Output the (X, Y) coordinate of the center of the cell containing the given text.  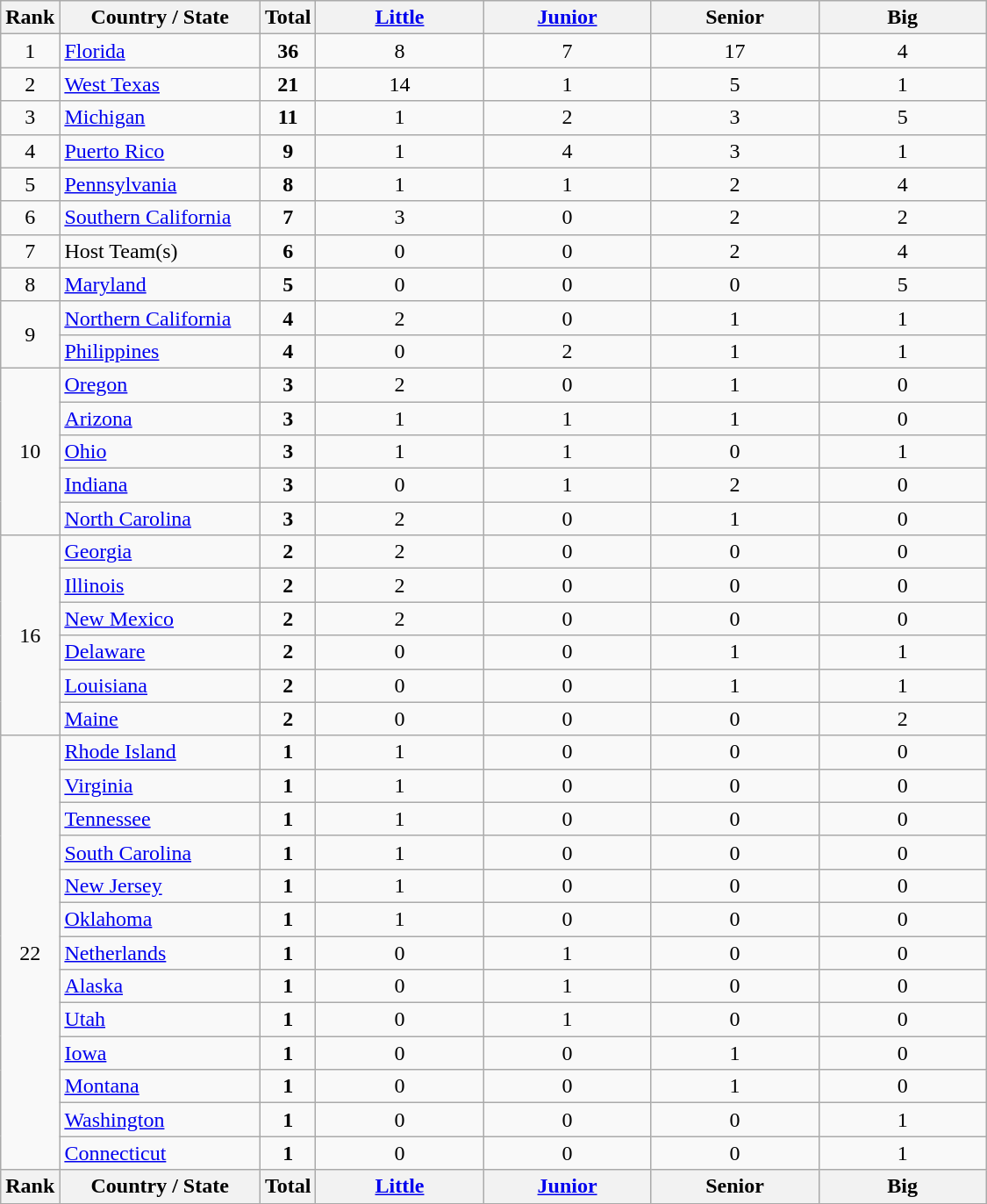
South Carolina (160, 852)
West Texas (160, 84)
Ohio (160, 452)
Utah (160, 1020)
21 (288, 84)
Delaware (160, 652)
Michigan (160, 118)
Northern California (160, 318)
Florida (160, 51)
Oklahoma (160, 919)
Louisiana (160, 685)
Oregon (160, 384)
Alaska (160, 986)
Arizona (160, 419)
Maryland (160, 284)
Indiana (160, 485)
Montana (160, 1086)
Pennsylvania (160, 184)
36 (288, 51)
Georgia (160, 552)
Rhode Island (160, 752)
10 (30, 451)
Virginia (160, 785)
Connecticut (160, 1153)
Host Team(s) (160, 251)
Puerto Rico (160, 151)
Southern California (160, 218)
14 (400, 84)
16 (30, 635)
11 (288, 118)
Tennessee (160, 819)
Netherlands (160, 952)
Illinois (160, 585)
New Jersey (160, 885)
New Mexico (160, 619)
Maine (160, 719)
Washington (160, 1120)
North Carolina (160, 519)
22 (30, 953)
Iowa (160, 1053)
17 (735, 51)
Philippines (160, 351)
